Locate the cell with the specified text and output its (X, Y) center coordinate. 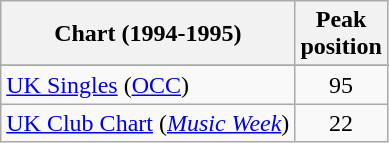
Peakposition (341, 34)
Chart (1994-1995) (148, 34)
UK Singles (OCC) (148, 85)
95 (341, 85)
22 (341, 123)
UK Club Chart (Music Week) (148, 123)
